Identify which cell holds the provided text, then report its (x, y) central coordinate. 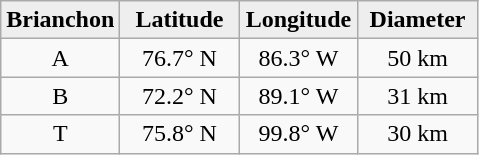
Longitude (298, 20)
T (60, 134)
31 km (418, 96)
A (60, 58)
72.2° N (180, 96)
30 km (418, 134)
89.1° W (298, 96)
86.3° W (298, 58)
Brianchon (60, 20)
76.7° N (180, 58)
Latitude (180, 20)
75.8° N (180, 134)
50 km (418, 58)
Diameter (418, 20)
99.8° W (298, 134)
B (60, 96)
